Output the (X, Y) coordinate of the center of the cell containing the given text.  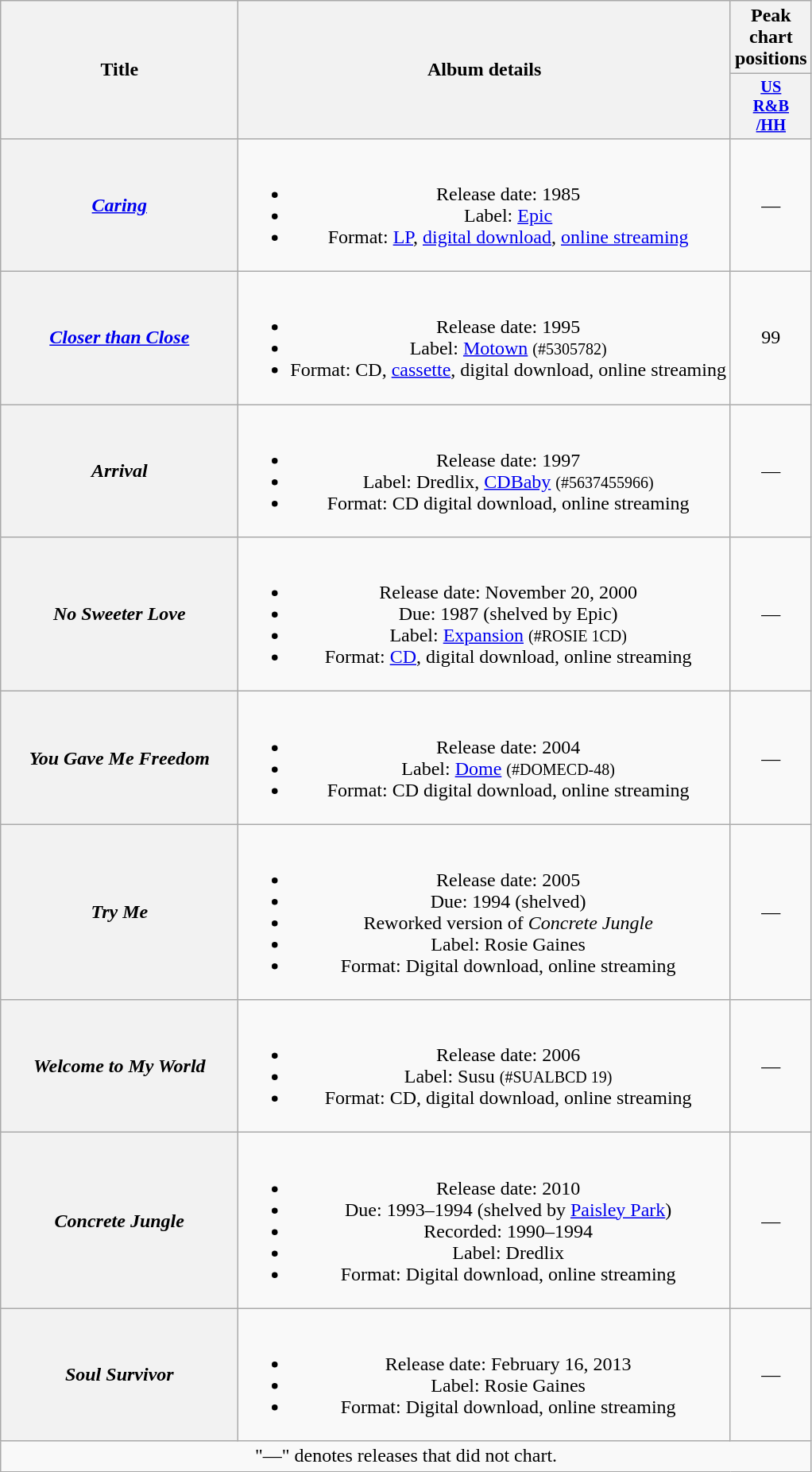
Release date: February 16, 2013Label: Rosie GainesFormat: Digital download, online streaming (485, 1375)
Soul Survivor (119, 1375)
USR&B/HH (771, 107)
Title (119, 70)
Arrival (119, 471)
No Sweeter Love (119, 614)
Welcome to My World (119, 1067)
Album details (485, 70)
99 (771, 339)
Closer than Close (119, 339)
Release date: 1997Label: Dredlix, CDBaby (#5637455966)Format: CD digital download, online streaming (485, 471)
Release date: 2004Label: Dome (#DOMECD-48)Format: CD digital download, online streaming (485, 758)
Release date: November 20, 2000Due: 1987 (shelved by Epic)Label: Expansion (#ROSIE 1CD)Format: CD, digital download, online streaming (485, 614)
You Gave Me Freedom (119, 758)
Release date: 2005Due: 1994 (shelved)Reworked version of Concrete JungleLabel: Rosie GainesFormat: Digital download, online streaming (485, 912)
Concrete Jungle (119, 1221)
Peak chart positions (771, 37)
Release date: 2010Due: 1993–1994 (shelved by Paisley Park)Recorded: 1990–1994Label: DredlixFormat: Digital download, online streaming (485, 1221)
Release date: 1995Label: Motown (#5305782)Format: CD, cassette, digital download, online streaming (485, 339)
Try Me (119, 912)
Release date: 2006Label: Susu (#SUALBCD 19)Format: CD, digital download, online streaming (485, 1067)
Caring (119, 205)
"—" denotes releases that did not chart. (406, 1456)
Release date: 1985Label: EpicFormat: LP, digital download, online streaming (485, 205)
